Identify which cell holds the provided text, then report its [x, y] central coordinate. 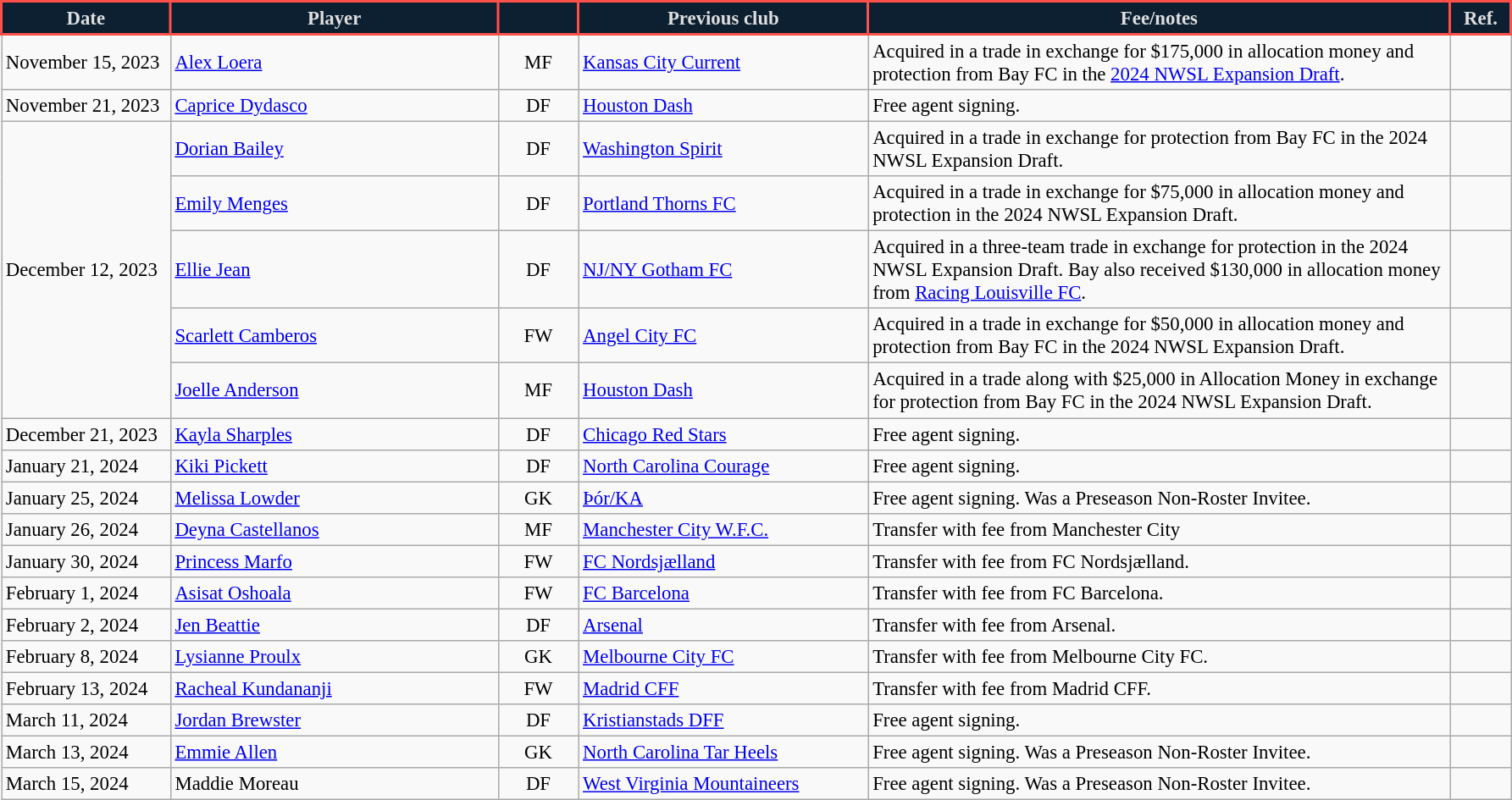
November 15, 2023 [86, 63]
Kayla Sharples [334, 434]
Transfer with fee from FC Nordsjælland. [1159, 561]
Kansas City Current [723, 63]
January 30, 2024 [86, 561]
Fee/notes [1159, 19]
Asisat Oshoala [334, 593]
Transfer with fee from Melbourne City FC. [1159, 657]
North Carolina Courage [723, 466]
FC Nordsjælland [723, 561]
Arsenal [723, 625]
West Virginia Mountaineers [723, 784]
Manchester City W.F.C. [723, 529]
January 26, 2024 [86, 529]
February 13, 2024 [86, 688]
Angel City FC [723, 335]
Maddie Moreau [334, 784]
Chicago Red Stars [723, 434]
Portland Thorns FC [723, 203]
Transfer with fee from Madrid CFF. [1159, 688]
Alex Loera [334, 63]
Madrid CFF [723, 688]
Date [86, 19]
Deyna Castellanos [334, 529]
Transfer with fee from Arsenal. [1159, 625]
Emily Menges [334, 203]
Joelle Anderson [334, 391]
Acquired in a trade in exchange for $75,000 in allocation money and protection in the 2024 NWSL Expansion Draft. [1159, 203]
January 21, 2024 [86, 466]
Caprice Dydasco [334, 106]
December 12, 2023 [86, 270]
Racheal Kundananji [334, 688]
NJ/NY Gotham FC [723, 270]
March 15, 2024 [86, 784]
February 8, 2024 [86, 657]
March 11, 2024 [86, 720]
Player [334, 19]
Princess Marfo [334, 561]
Acquired in a trade in exchange for $50,000 in allocation money and protection from Bay FC in the 2024 NWSL Expansion Draft. [1159, 335]
Acquired in a trade along with $25,000 in Allocation Money in exchange for protection from Bay FC in the 2024 NWSL Expansion Draft. [1159, 391]
Transfer with fee from Manchester City [1159, 529]
February 2, 2024 [86, 625]
Acquired in a trade in exchange for $175,000 in allocation money and protection from Bay FC in the 2024 NWSL Expansion Draft. [1159, 63]
Ellie Jean [334, 270]
January 25, 2024 [86, 498]
Scarlett Camberos [334, 335]
November 21, 2023 [86, 106]
Ref. [1481, 19]
Previous club [723, 19]
Acquired in a trade in exchange for protection from Bay FC in the 2024 NWSL Expansion Draft. [1159, 149]
North Carolina Tar Heels [723, 753]
Kristianstads DFF [723, 720]
Kiki Pickett [334, 466]
December 21, 2023 [86, 434]
Jordan Brewster [334, 720]
Dorian Bailey [334, 149]
February 1, 2024 [86, 593]
March 13, 2024 [86, 753]
Transfer with fee from FC Barcelona. [1159, 593]
Melbourne City FC [723, 657]
Melissa Lowder [334, 498]
Lysianne Proulx [334, 657]
FC Barcelona [723, 593]
Washington Spirit [723, 149]
Emmie Allen [334, 753]
Jen Beattie [334, 625]
Þór/KA [723, 498]
